Search for the cell housing the specified text and yield its (x, y) center coordinate. 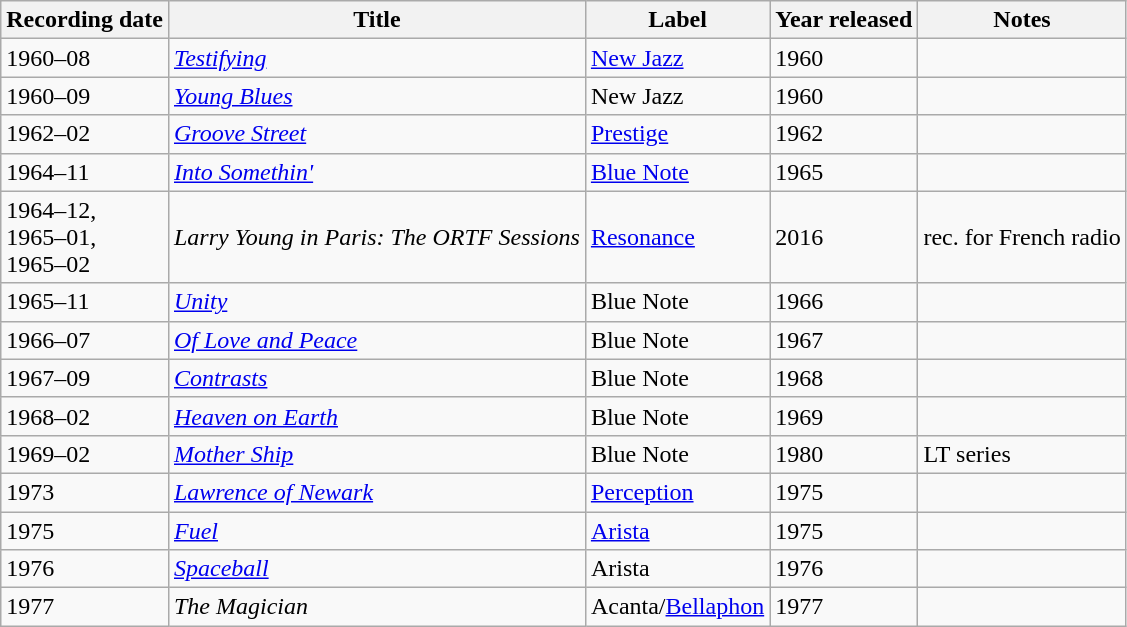
The Magician (376, 607)
Larry Young in Paris: The ORTF Sessions (376, 237)
Year released (844, 20)
Acanta/Bellaphon (677, 607)
Prestige (677, 134)
1966 (844, 302)
Spaceball (376, 569)
1973 (85, 492)
1964–11 (85, 172)
1964–12,1965–01,1965–02 (85, 237)
Lawrence of Newark (376, 492)
Mother Ship (376, 454)
Testifying (376, 58)
1968 (844, 378)
Recording date (85, 20)
Of Love and Peace (376, 340)
2016 (844, 237)
1960–09 (85, 96)
rec. for French radio (1022, 237)
1969 (844, 416)
1966–07 (85, 340)
Heaven on Earth (376, 416)
Notes (1022, 20)
Unity (376, 302)
Label (677, 20)
1968–02 (85, 416)
Fuel (376, 531)
Title (376, 20)
1965 (844, 172)
1967–09 (85, 378)
1962 (844, 134)
1962–02 (85, 134)
Young Blues (376, 96)
Perception (677, 492)
Resonance (677, 237)
LT series (1022, 454)
1967 (844, 340)
1960–08 (85, 58)
Contrasts (376, 378)
Groove Street (376, 134)
1980 (844, 454)
1965–11 (85, 302)
1969–02 (85, 454)
Into Somethin' (376, 172)
